Find where the given text appears and provide that cell's center as (X, Y) coordinate. 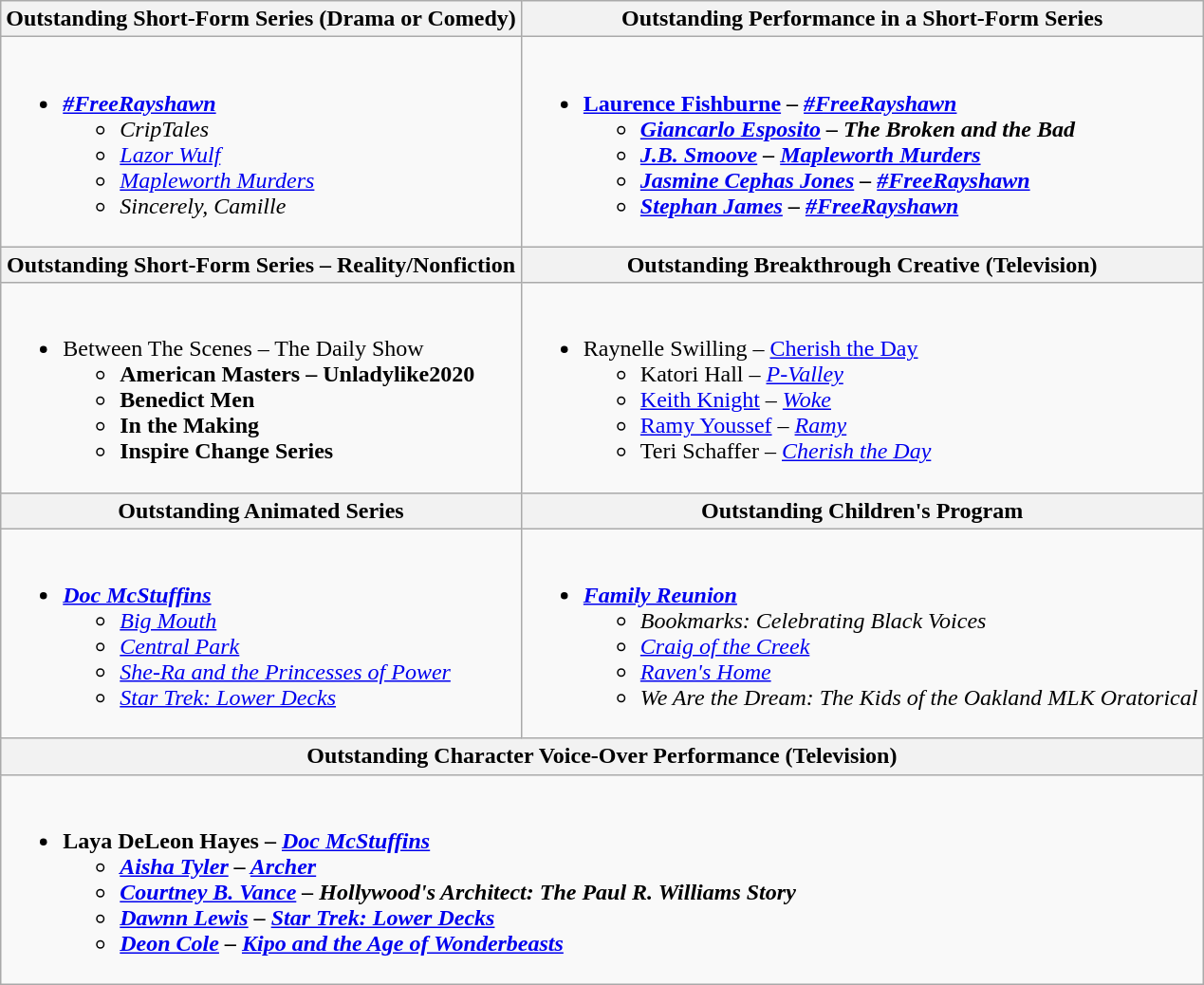
Outstanding Performance in a Short-Form Series (861, 19)
Outstanding Breakthrough Creative (Television) (861, 265)
Family ReunionBookmarks: Celebrating Black VoicesCraig of the CreekRaven's HomeWe Are the Dream: The Kids of the Oakland MLK Oratorical (861, 634)
#FreeRayshawnCripTalesLazor WulfMapleworth MurdersSincerely, Camille (262, 142)
Outstanding Character Voice-Over Performance (Television) (602, 756)
Outstanding Short-Form Series (Drama or Comedy) (262, 19)
Outstanding Short-Form Series – Reality/Nonfiction (262, 265)
Between The Scenes – The Daily ShowAmerican Masters – Unladylike2020Benedict MenIn the MakingInspire Change Series (262, 387)
Raynelle Swilling – Cherish the DayKatori Hall – P-ValleyKeith Knight – WokeRamy Youssef – RamyTeri Schaffer – Cherish the Day (861, 387)
Outstanding Children's Program (861, 511)
Outstanding Animated Series (262, 511)
Doc McStuffinsBig MouthCentral ParkShe-Ra and the Princesses of PowerStar Trek: Lower Decks (262, 634)
